Determine the [x, y] coordinate at the center of the cell enclosing the given text.  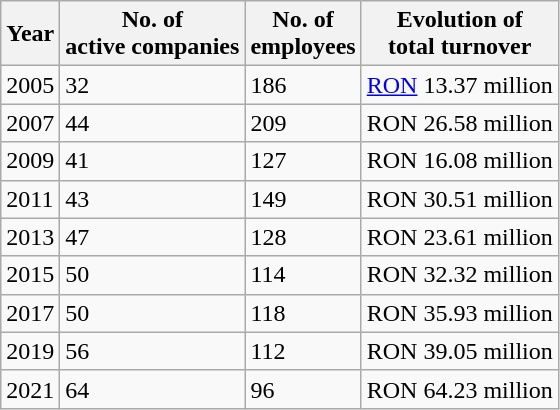
127 [303, 161]
2017 [30, 313]
RON 16.08 million [460, 161]
RON 39.05 million [460, 351]
RON 30.51 million [460, 199]
149 [303, 199]
118 [303, 313]
No. ofemployees [303, 34]
186 [303, 85]
2019 [30, 351]
RON 13.37 million [460, 85]
128 [303, 237]
44 [152, 123]
209 [303, 123]
47 [152, 237]
112 [303, 351]
96 [303, 389]
RON 35.93 million [460, 313]
56 [152, 351]
2013 [30, 237]
2015 [30, 275]
114 [303, 275]
41 [152, 161]
32 [152, 85]
2011 [30, 199]
No. ofactive companies [152, 34]
RON 23.61 million [460, 237]
RON 26.58 million [460, 123]
RON 32.32 million [460, 275]
2009 [30, 161]
2005 [30, 85]
Year [30, 34]
43 [152, 199]
Evolution oftotal turnover [460, 34]
RON 64.23 million [460, 389]
2021 [30, 389]
64 [152, 389]
2007 [30, 123]
